Determine the [X, Y] coordinate at the center of the cell enclosing the given text.  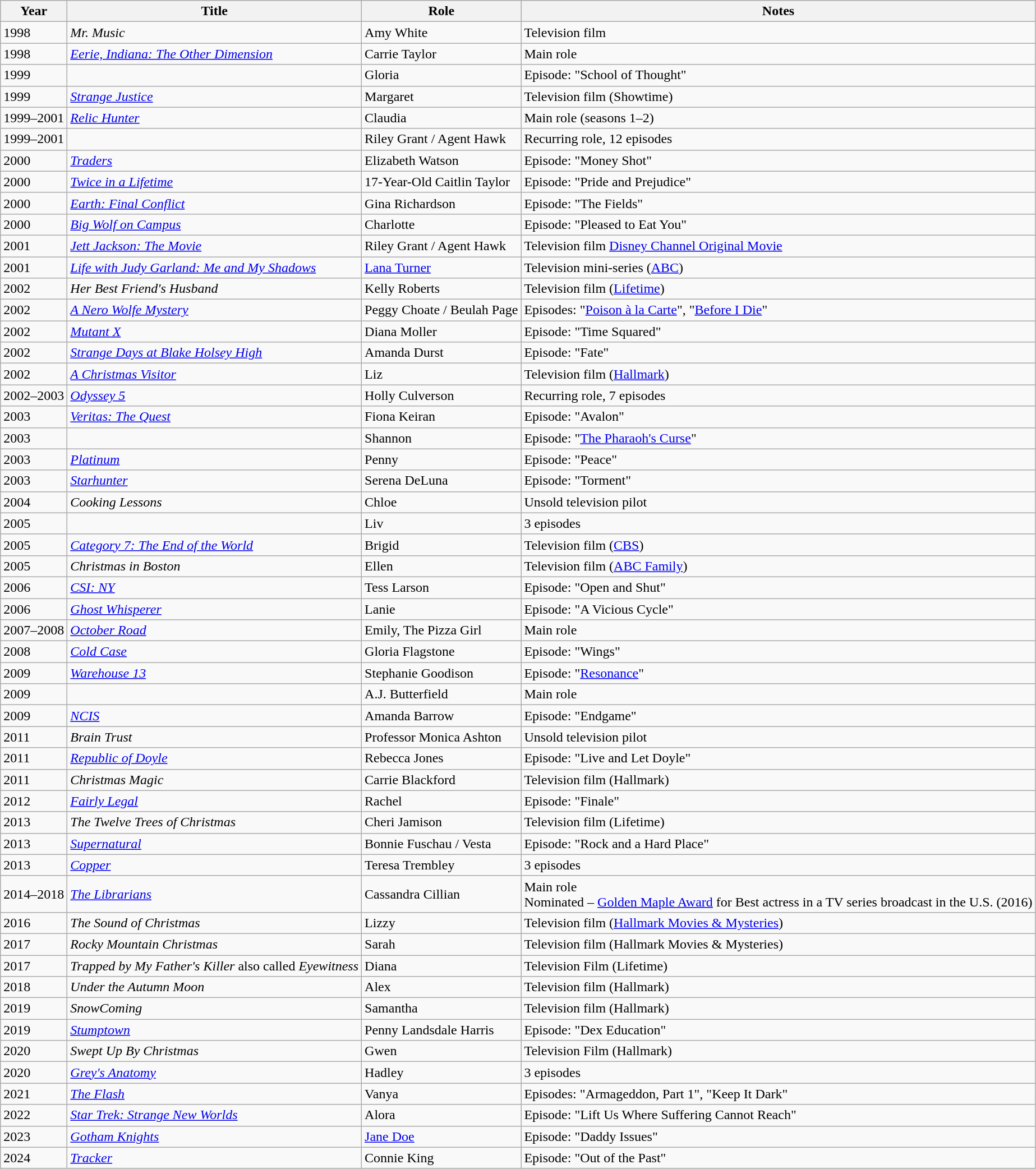
Fiona Keiran [441, 417]
Episode: "Dex Education" [779, 1030]
Eerie, Indiana: The Other Dimension [214, 54]
17-Year-Old Caitlin Taylor [441, 182]
Television film (CBS) [779, 545]
Amanda Durst [441, 353]
CSI: NY [214, 587]
Cold Case [214, 652]
Television Film (Hallmark) [779, 1051]
Alex [441, 987]
Episode: "Pride and Prejudice" [779, 182]
Liz [441, 374]
Gwen [441, 1051]
Amy White [441, 33]
Vanya [441, 1094]
Episode: "Lift Us Where Suffering Cannot Reach" [779, 1115]
Cooking Lessons [214, 502]
Connie King [441, 1158]
Swept Up By Christmas [214, 1051]
A.J. Butterfield [441, 694]
Shannon [441, 438]
Diana [441, 965]
Episodes: "Poison à la Carte", "Before I Die" [779, 310]
Episode: "Wings" [779, 652]
Notes [779, 11]
Role [441, 11]
Television mini-series (ABC) [779, 268]
Strange Justice [214, 96]
A Christmas Visitor [214, 374]
Trapped by My Father's Killer also called Eyewitness [214, 965]
Earth: Final Conflict [214, 203]
Lana Turner [441, 268]
Penny [441, 459]
Stumptown [214, 1030]
Episode: "Live and Let Doyle" [779, 758]
Jane Doe [441, 1136]
Carrie Blackford [441, 780]
Cassandra Cillian [441, 894]
Liv [441, 523]
Title [214, 11]
Carrie Taylor [441, 54]
Brain Trust [214, 737]
Tracker [214, 1158]
Stephanie Goodison [441, 673]
Starhunter [214, 481]
Episode: "Daddy Issues" [779, 1136]
Bonnie Fuschau / Vesta [441, 844]
NCIS [214, 716]
Episode: "The Pharaoh's Curse" [779, 438]
Rebecca Jones [441, 758]
Odyssey 5 [214, 395]
Episode: "Torment" [779, 481]
Episode: "Time Squared" [779, 332]
2016 [34, 923]
Episode: "Open and Shut" [779, 587]
Brigid [441, 545]
2007–2008 [34, 630]
2002–2003 [34, 395]
Lizzy [441, 923]
Supernatural [214, 844]
A Nero Wolfe Mystery [214, 310]
Year [34, 11]
2021 [34, 1094]
Television film Disney Channel Original Movie [779, 246]
Claudia [441, 118]
Recurring role, 7 episodes [779, 395]
Hadley [441, 1073]
Gloria [441, 75]
Holly Culverson [441, 395]
Warehouse 13 [214, 673]
Tess Larson [441, 587]
Emily, The Pizza Girl [441, 630]
Rocky Mountain Christmas [214, 944]
2004 [34, 502]
Samantha [441, 1009]
Mr. Music [214, 33]
Episode: "Pleased to Eat You" [779, 224]
2024 [34, 1158]
Fairly Legal [214, 801]
Gotham Knights [214, 1136]
Kelly Roberts [441, 289]
Television film (Showtime) [779, 96]
Grey's Anatomy [214, 1073]
Margaret [441, 96]
Under the Autumn Moon [214, 987]
Episode: "School of Thought" [779, 75]
Episode: "Finale" [779, 801]
2012 [34, 801]
Life with Judy Garland: Me and My Shadows [214, 268]
Recurring role, 12 episodes [779, 139]
The Sound of Christmas [214, 923]
Episode: "A Vicious Cycle" [779, 609]
Teresa Trembley [441, 865]
October Road [214, 630]
Gina Richardson [441, 203]
Republic of Doyle [214, 758]
2023 [34, 1136]
2008 [34, 652]
2018 [34, 987]
Serena DeLuna [441, 481]
Main role (seasons 1–2) [779, 118]
Traders [214, 160]
2022 [34, 1115]
Elizabeth Watson [441, 160]
Mutant X [214, 332]
Lanie [441, 609]
Professor Monica Ashton [441, 737]
Amanda Barrow [441, 716]
Strange Days at Blake Holsey High [214, 353]
Peggy Choate / Beulah Page [441, 310]
Cheri Jamison [441, 822]
2014–2018 [34, 894]
Big Wolf on Campus [214, 224]
Gloria Flagstone [441, 652]
Episode: "Rock and a Hard Place" [779, 844]
Relic Hunter [214, 118]
Chloe [441, 502]
SnowComing [214, 1009]
Television Film (Lifetime) [779, 965]
Episode: "Endgame" [779, 716]
Copper [214, 865]
Main roleNominated – Golden Maple Award for Best actress in a TV series broadcast in the U.S. (2016) [779, 894]
Alora [441, 1115]
Television film [779, 33]
Christmas in Boston [214, 566]
The Librarians [214, 894]
Episode: "Peace" [779, 459]
Episode: "Avalon" [779, 417]
Veritas: The Quest [214, 417]
Episode: "Fate" [779, 353]
Episode: "Resonance" [779, 673]
Episode: "The Fields" [779, 203]
Episodes: "Armageddon, Part 1", "Keep It Dark" [779, 1094]
Diana Moller [441, 332]
Ellen [441, 566]
Her Best Friend's Husband [214, 289]
Star Trek: Strange New Worlds [214, 1115]
The Twelve Trees of Christmas [214, 822]
Episode: "Money Shot" [779, 160]
Penny Landsdale Harris [441, 1030]
Platinum [214, 459]
Jett Jackson: The Movie [214, 246]
Television film (ABC Family) [779, 566]
The Flash [214, 1094]
Christmas Magic [214, 780]
Category 7: The End of the World [214, 545]
Ghost Whisperer [214, 609]
Rachel [441, 801]
Twice in a Lifetime [214, 182]
Episode: "Out of the Past" [779, 1158]
Sarah [441, 944]
Charlotte [441, 224]
